For the text-containing cell, return its midpoint in [x, y] coordinate format. 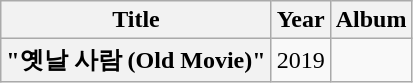
2019 [300, 60]
Album [371, 20]
Year [300, 20]
Title [136, 20]
"옛날 사람 (Old Movie)" [136, 60]
